Provide the (X, Y) coordinate of the cell's center where the given text is located.  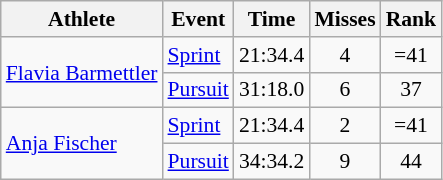
31:18.0 (272, 90)
Event (198, 19)
34:34.2 (272, 162)
Flavia Barmettler (82, 72)
2 (344, 126)
9 (344, 162)
Misses (344, 19)
44 (412, 162)
Rank (412, 19)
Athlete (82, 19)
4 (344, 55)
6 (344, 90)
Anja Fischer (82, 144)
Time (272, 19)
37 (412, 90)
